From the cell containing the given text, extract its center point as (x, y) coordinate. 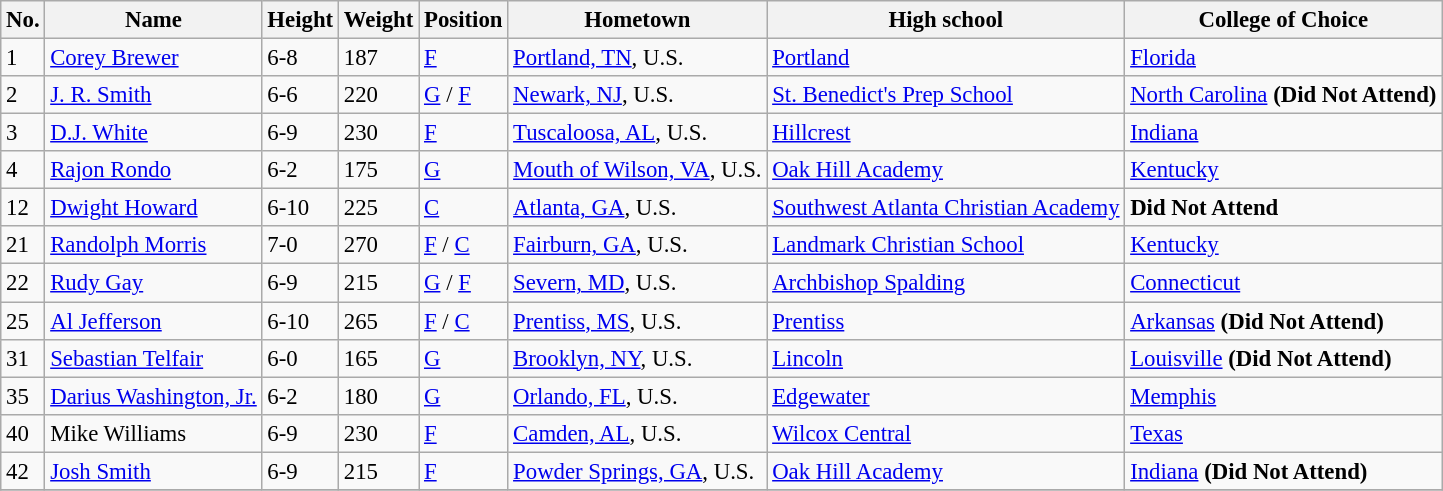
Rajon Rondo (154, 170)
Weight (378, 20)
Darius Washington, Jr. (154, 396)
Orlando, FL, U.S. (638, 396)
225 (378, 208)
St. Benedict's Prep School (946, 95)
Arkansas (Did Not Attend) (1284, 321)
Corey Brewer (154, 58)
Indiana (1284, 133)
Memphis (1284, 396)
Position (464, 20)
42 (23, 471)
22 (23, 283)
Texas (1284, 433)
Powder Springs, GA, U.S. (638, 471)
Sebastian Telfair (154, 358)
Fairburn, GA, U.S. (638, 245)
Edgewater (946, 396)
Landmark Christian School (946, 245)
Rudy Gay (154, 283)
Brooklyn, NY, U.S. (638, 358)
Portland (946, 58)
Portland, TN, U.S. (638, 58)
D.J. White (154, 133)
40 (23, 433)
College of Choice (1284, 20)
2 (23, 95)
Name (154, 20)
North Carolina (Did Not Attend) (1284, 95)
Atlanta, GA, U.S. (638, 208)
1 (23, 58)
3 (23, 133)
25 (23, 321)
J. R. Smith (154, 95)
Florida (1284, 58)
Newark, NJ, U.S. (638, 95)
Archbishop Spalding (946, 283)
175 (378, 170)
Josh Smith (154, 471)
Dwight Howard (154, 208)
Connecticut (1284, 283)
Louisville (Did Not Attend) (1284, 358)
Southwest Atlanta Christian Academy (946, 208)
4 (23, 170)
Mike Williams (154, 433)
6-0 (300, 358)
Severn, MD, U.S. (638, 283)
12 (23, 208)
Hillcrest (946, 133)
Height (300, 20)
270 (378, 245)
Camden, AL, U.S. (638, 433)
220 (378, 95)
165 (378, 358)
Did Not Attend (1284, 208)
Indiana (Did Not Attend) (1284, 471)
Tuscaloosa, AL, U.S. (638, 133)
Mouth of Wilson, VA, U.S. (638, 170)
31 (23, 358)
265 (378, 321)
7-0 (300, 245)
21 (23, 245)
Wilcox Central (946, 433)
High school (946, 20)
Prentiss, MS, U.S. (638, 321)
180 (378, 396)
6-8 (300, 58)
Hometown (638, 20)
187 (378, 58)
Prentiss (946, 321)
C (464, 208)
Randolph Morris (154, 245)
Lincoln (946, 358)
35 (23, 396)
No. (23, 20)
Al Jefferson (154, 321)
6-6 (300, 95)
